Search for the cell housing the specified text and yield its [X, Y] center coordinate. 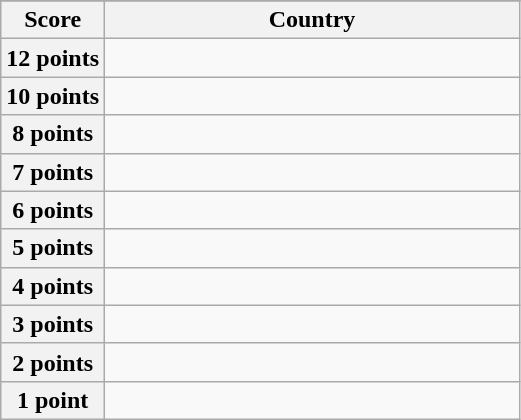
Country [312, 20]
2 points [53, 362]
8 points [53, 134]
7 points [53, 172]
12 points [53, 58]
6 points [53, 210]
3 points [53, 324]
4 points [53, 286]
Score [53, 20]
1 point [53, 400]
10 points [53, 96]
5 points [53, 248]
